Find where the given text appears and provide that cell's center as [X, Y] coordinate. 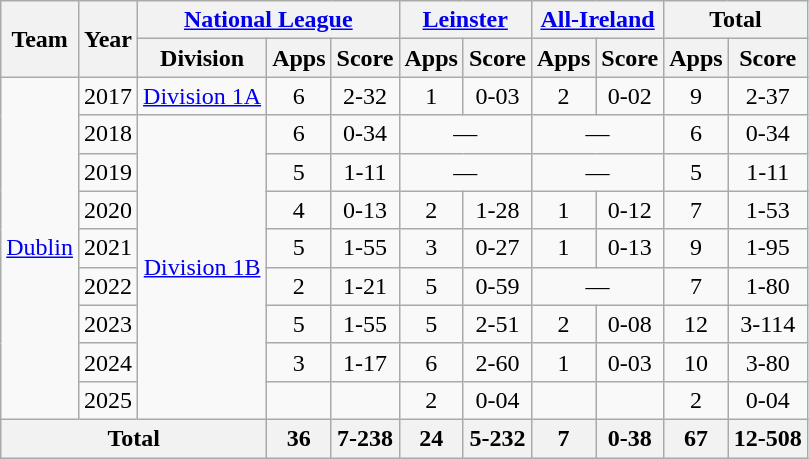
Division 1A [202, 96]
1-21 [365, 286]
36 [299, 438]
Division 1B [202, 267]
12-508 [768, 438]
0-08 [630, 324]
2-60 [497, 362]
10 [696, 362]
All-Ireland [597, 20]
2025 [108, 400]
67 [696, 438]
0-38 [630, 438]
24 [431, 438]
4 [299, 210]
Year [108, 39]
2024 [108, 362]
1-17 [365, 362]
0-59 [497, 286]
2021 [108, 248]
3-80 [768, 362]
2022 [108, 286]
3-114 [768, 324]
2-32 [365, 96]
1-28 [497, 210]
0-02 [630, 96]
0-12 [630, 210]
7-238 [365, 438]
Leinster [465, 20]
5-232 [497, 438]
Dublin [40, 248]
0-27 [497, 248]
National League [268, 20]
2-37 [768, 96]
2020 [108, 210]
2018 [108, 134]
2-51 [497, 324]
2019 [108, 172]
2017 [108, 96]
12 [696, 324]
2023 [108, 324]
Team [40, 39]
1-80 [768, 286]
1-53 [768, 210]
1-95 [768, 248]
Division [202, 58]
